Return (X, Y) of the center of cell containing provided text 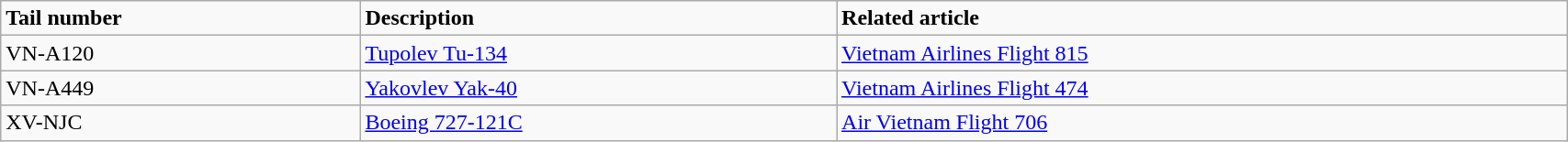
Related article (1201, 18)
VN-A120 (180, 53)
Vietnam Airlines Flight 815 (1201, 53)
Description (599, 18)
XV-NJC (180, 123)
VN-A449 (180, 88)
Boeing 727-121C (599, 123)
Tupolev Tu-134 (599, 53)
Yakovlev Yak-40 (599, 88)
Vietnam Airlines Flight 474 (1201, 88)
Air Vietnam Flight 706 (1201, 123)
Tail number (180, 18)
